Extract the [x, y] coordinate from the center of the cell holding the provided text.  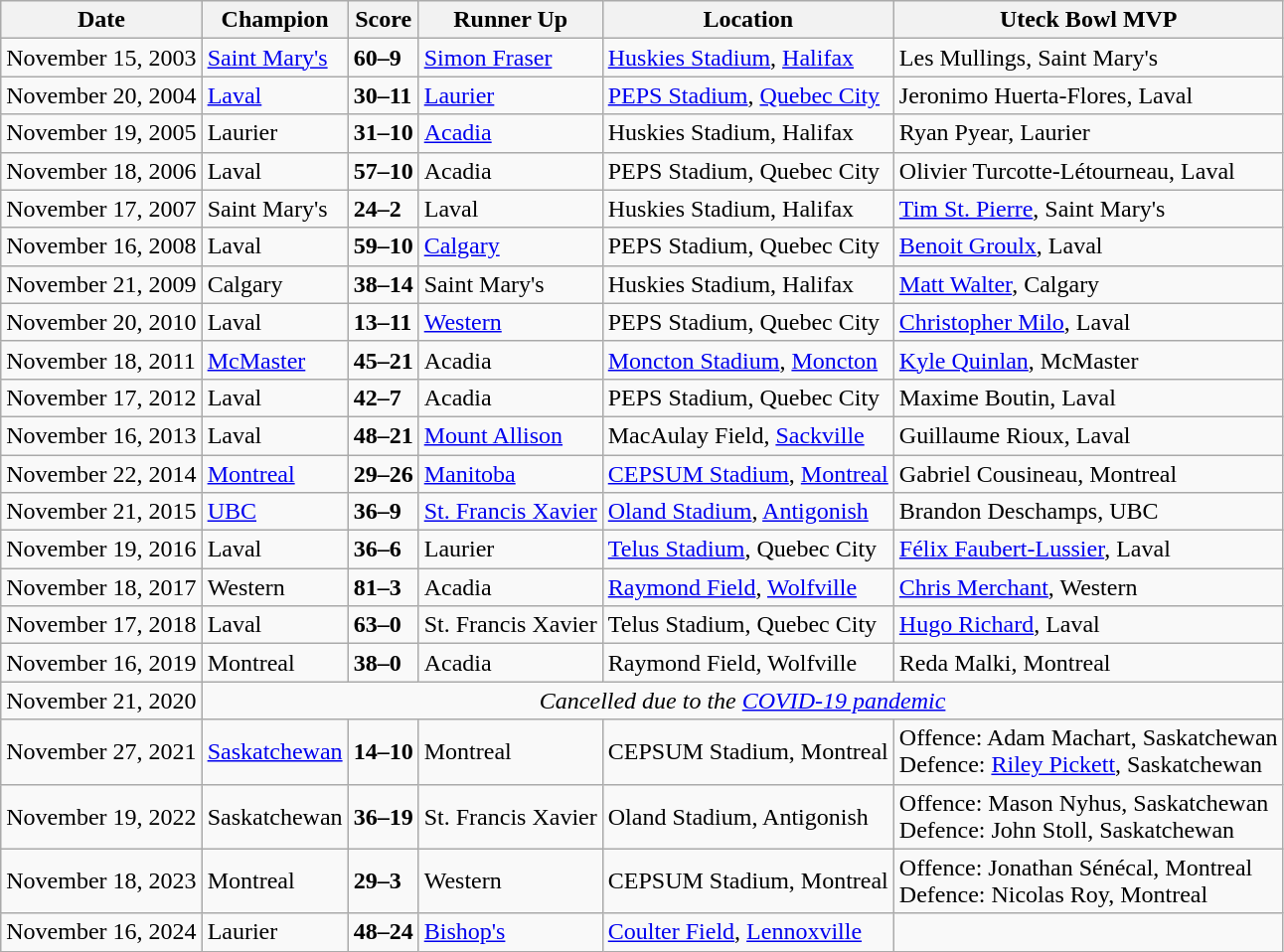
McMaster [274, 360]
November 16, 2024 [101, 932]
Maxime Boutin, Laval [1088, 397]
Date [101, 20]
14–10 [384, 751]
29–3 [384, 880]
31–10 [384, 133]
November 20, 2010 [101, 322]
November 15, 2003 [101, 58]
Moncton Stadium, Moncton [747, 360]
Jeronimo Huerta-Flores, Laval [1088, 95]
Félix Faubert-Lussier, Laval [1088, 550]
MacAulay Field, Sackville [747, 435]
Tim St. Pierre, Saint Mary's [1088, 209]
November 19, 2016 [101, 550]
Offence: Adam Machart, SaskatchewanDefence: Riley Pickett, Saskatchewan [1088, 751]
36–9 [384, 512]
Score [384, 20]
November 18, 2011 [101, 360]
Coulter Field, Lennoxville [747, 932]
November 16, 2019 [101, 663]
Reda Malki, Montreal [1088, 663]
Cancelled due to the COVID-19 pandemic [742, 701]
November 21, 2009 [101, 284]
Brandon Deschamps, UBC [1088, 512]
24–2 [384, 209]
48–24 [384, 932]
November 19, 2005 [101, 133]
Guillaume Rioux, Laval [1088, 435]
November 22, 2014 [101, 474]
Ryan Pyear, Laurier [1088, 133]
Matt Walter, Calgary [1088, 284]
48–21 [384, 435]
Bishop's [511, 932]
November 27, 2021 [101, 751]
November 17, 2018 [101, 625]
UBC [274, 512]
36–19 [384, 817]
November 18, 2006 [101, 171]
81–3 [384, 587]
29–26 [384, 474]
38–14 [384, 284]
63–0 [384, 625]
November 20, 2004 [101, 95]
Uteck Bowl MVP [1088, 20]
Simon Fraser [511, 58]
Champion [274, 20]
Offence: Mason Nyhus, SaskatchewanDefence: John Stoll, Saskatchewan [1088, 817]
Gabriel Cousineau, Montreal [1088, 474]
59–10 [384, 246]
Runner Up [511, 20]
Manitoba [511, 474]
Hugo Richard, Laval [1088, 625]
13–11 [384, 322]
November 19, 2022 [101, 817]
Benoit Groulx, Laval [1088, 246]
Mount Allison [511, 435]
November 21, 2015 [101, 512]
30–11 [384, 95]
Offence: Jonathan Sénécal, MontrealDefence: Nicolas Roy, Montreal [1088, 880]
45–21 [384, 360]
November 21, 2020 [101, 701]
Christopher Milo, Laval [1088, 322]
November 16, 2013 [101, 435]
Kyle Quinlan, McMaster [1088, 360]
42–7 [384, 397]
November 17, 2012 [101, 397]
Olivier Turcotte-Létourneau, Laval [1088, 171]
Les Mullings, Saint Mary's [1088, 58]
November 17, 2007 [101, 209]
57–10 [384, 171]
November 18, 2017 [101, 587]
38–0 [384, 663]
60–9 [384, 58]
Chris Merchant, Western [1088, 587]
36–6 [384, 550]
Location [747, 20]
November 16, 2008 [101, 246]
November 18, 2023 [101, 880]
